Identify which cell holds the provided text, then report its (x, y) central coordinate. 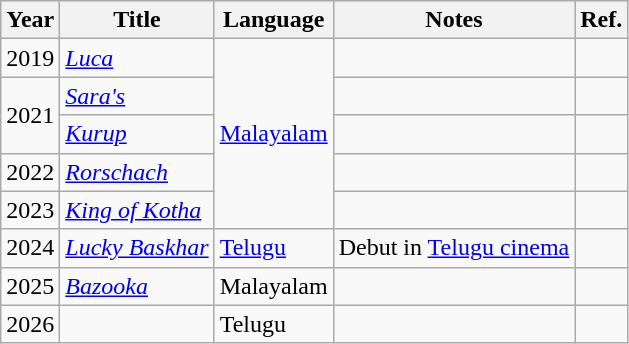
Lucky Baskhar (137, 248)
Kurup (137, 134)
Title (137, 20)
Luca (137, 58)
2023 (30, 210)
Bazooka (137, 286)
Rorschach (137, 172)
Debut in Telugu cinema (454, 248)
2019 (30, 58)
2022 (30, 172)
2021 (30, 115)
Notes (454, 20)
Language (274, 20)
2025 (30, 286)
King of Kotha (137, 210)
2024 (30, 248)
Sara's (137, 96)
Year (30, 20)
Ref. (602, 20)
2026 (30, 324)
